Identify which cell holds the provided text, then report its [x, y] central coordinate. 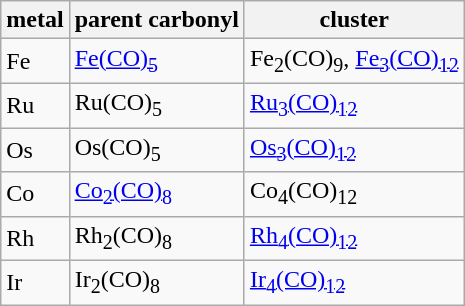
Ir2(CO)8 [156, 283]
Os [35, 150]
Co [35, 194]
Os3(CO)12 [354, 150]
metal [35, 20]
cluster [354, 20]
Fe [35, 61]
Rh4(CO)12 [354, 238]
Ir [35, 283]
Ir4(CO)12 [354, 283]
Fe2(CO)9, Fe3(CO)12 [354, 61]
Rh [35, 238]
Ru3(CO)12 [354, 105]
parent carbonyl [156, 20]
Ru(CO)5 [156, 105]
Co2(CO)8 [156, 194]
Co4(CO)12 [354, 194]
Os(CO)5 [156, 150]
Fe(CO)5 [156, 61]
Rh2(CO)8 [156, 238]
Ru [35, 105]
